Identify which cell holds the provided text, then report its [x, y] central coordinate. 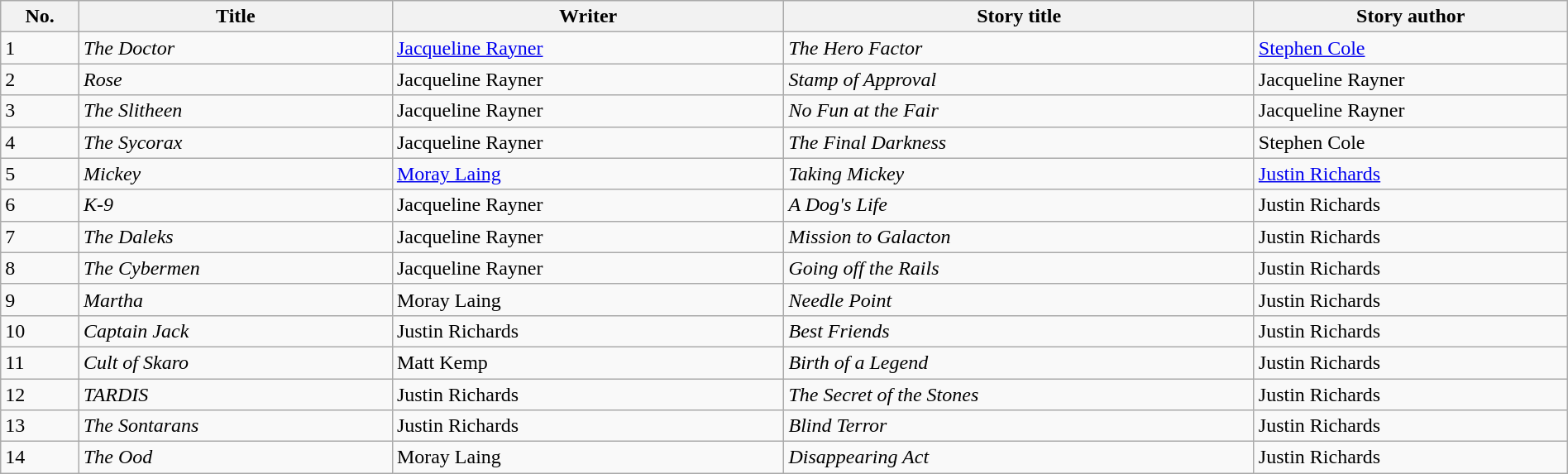
TARDIS [235, 395]
The Sycorax [235, 142]
Best Friends [1019, 331]
11 [40, 362]
The Sontarans [235, 426]
Matt Kemp [588, 362]
Story author [1411, 17]
The Doctor [235, 48]
Stamp of Approval [1019, 79]
3 [40, 111]
The Cybermen [235, 268]
2 [40, 79]
Birth of a Legend [1019, 362]
K-9 [235, 205]
Mickey [235, 174]
The Hero Factor [1019, 48]
Going off the Rails [1019, 268]
12 [40, 395]
No Fun at the Fair [1019, 111]
A Dog's Life [1019, 205]
8 [40, 268]
The Daleks [235, 237]
Title [235, 17]
7 [40, 237]
Rose [235, 79]
4 [40, 142]
The Ood [235, 457]
Taking Mickey [1019, 174]
13 [40, 426]
1 [40, 48]
Story title [1019, 17]
Writer [588, 17]
Captain Jack [235, 331]
Cult of Skaro [235, 362]
The Slitheen [235, 111]
Martha [235, 299]
Disappearing Act [1019, 457]
Needle Point [1019, 299]
Blind Terror [1019, 426]
14 [40, 457]
The Secret of the Stones [1019, 395]
5 [40, 174]
Mission to Galacton [1019, 237]
6 [40, 205]
The Final Darkness [1019, 142]
No. [40, 17]
10 [40, 331]
9 [40, 299]
